Pinpoint the cell where the given text exists, returning its (X, Y) midpoint coordinate. 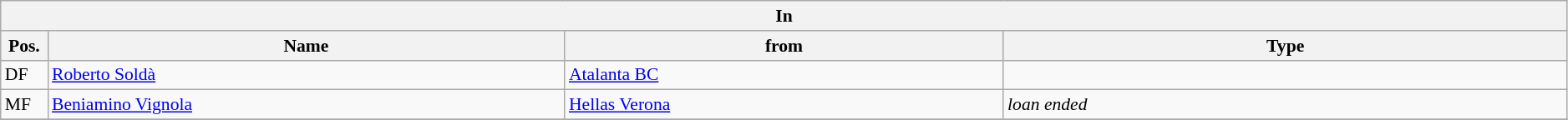
Pos. (24, 46)
DF (24, 75)
loan ended (1285, 105)
Name (306, 46)
Beniamino Vignola (306, 105)
Hellas Verona (784, 105)
from (784, 46)
Roberto Soldà (306, 75)
Atalanta BC (784, 75)
In (784, 16)
Type (1285, 46)
MF (24, 105)
